Scan for the cell matching the given text and deliver its (x, y) coordinate at center. 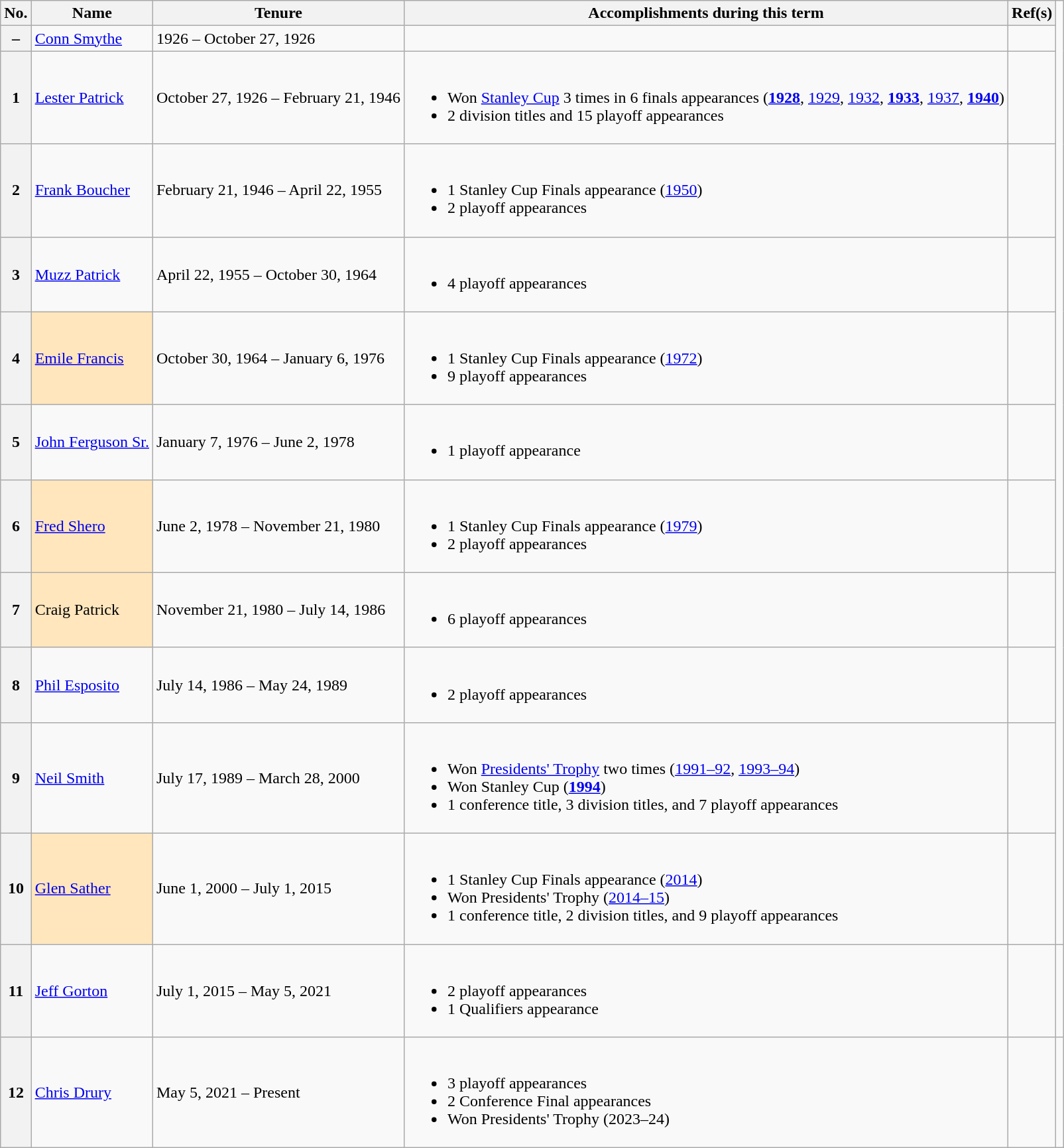
Muzz Patrick (91, 275)
July 17, 1989 – March 28, 2000 (278, 777)
Glen Sather (91, 889)
– (16, 38)
April 22, 1955 – October 30, 1964 (278, 275)
2 (16, 190)
1 (16, 97)
12 (16, 1093)
Accomplishments during this term (705, 13)
June 2, 1978 – November 21, 1980 (278, 526)
January 7, 1976 – June 2, 1978 (278, 442)
9 (16, 777)
5 (16, 442)
6 playoff appearances (705, 610)
John Ferguson Sr. (91, 442)
2 playoff appearances (705, 684)
February 21, 1946 – April 22, 1955 (278, 190)
1 Stanley Cup Finals appearance (2014)Won Presidents' Trophy (2014–15)1 conference title, 2 division titles, and 9 playoff appearances (705, 889)
1 Stanley Cup Finals appearance (1950)2 playoff appearances (705, 190)
Won Stanley Cup 3 times in 6 finals appearances (1928, 1929, 1932, 1933, 1937, 1940)2 division titles and 15 playoff appearances (705, 97)
July 1, 2015 – May 5, 2021 (278, 991)
Emile Francis (91, 358)
3 (16, 275)
May 5, 2021 – Present (278, 1093)
July 14, 1986 – May 24, 1989 (278, 684)
4 (16, 358)
2 playoff appearances1 Qualifiers appearance (705, 991)
October 27, 1926 – February 21, 1946 (278, 97)
Jeff Gorton (91, 991)
4 playoff appearances (705, 275)
7 (16, 610)
Phil Esposito (91, 684)
6 (16, 526)
Ref(s) (1032, 13)
November 21, 1980 – July 14, 1986 (278, 610)
1926 – October 27, 1926 (278, 38)
11 (16, 991)
Frank Boucher (91, 190)
Craig Patrick (91, 610)
Fred Shero (91, 526)
Lester Patrick (91, 97)
3 playoff appearances2 Conference Final appearancesWon Presidents' Trophy (2023–24) (705, 1093)
Neil Smith (91, 777)
No. (16, 13)
Won Presidents' Trophy two times (1991–92, 1993–94)Won Stanley Cup (1994)1 conference title, 3 division titles, and 7 playoff appearances (705, 777)
June 1, 2000 – July 1, 2015 (278, 889)
8 (16, 684)
Conn Smythe (91, 38)
Chris Drury (91, 1093)
1 Stanley Cup Finals appearance (1972)9 playoff appearances (705, 358)
October 30, 1964 – January 6, 1976 (278, 358)
Name (91, 13)
Tenure (278, 13)
1 Stanley Cup Finals appearance (1979)2 playoff appearances (705, 526)
1 playoff appearance (705, 442)
10 (16, 889)
